Identify which cell holds the provided text, then report its [X, Y] central coordinate. 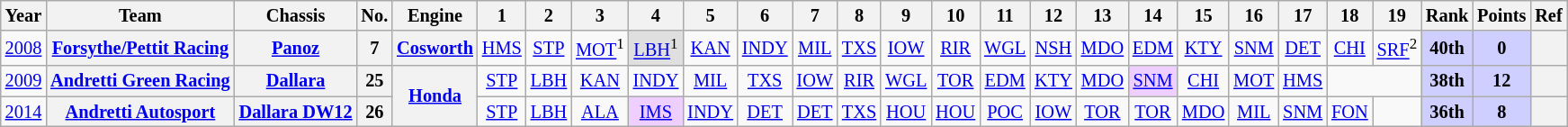
SRF2 [1397, 49]
Ref [1548, 15]
POC [1005, 112]
0 [1501, 49]
NSH [1053, 49]
2014 [23, 112]
Team [140, 15]
17 [1303, 15]
Dallara DW12 [296, 112]
Dallara [296, 81]
Forsythe/Pettit Racing [140, 49]
9 [906, 15]
2009 [23, 81]
6 [765, 15]
Cosworth [435, 49]
38th [1447, 81]
40th [1447, 49]
10 [955, 15]
Andretti Autosport [140, 112]
Andretti Green Racing [140, 81]
19 [1397, 15]
13 [1103, 15]
LBH1 [657, 49]
IMS [657, 112]
16 [1254, 15]
36th [1447, 112]
Panoz [296, 49]
ALA [599, 112]
14 [1153, 15]
1 [502, 15]
15 [1204, 15]
No. [375, 15]
MOT [1254, 81]
2008 [23, 49]
25 [375, 81]
3 [599, 15]
Chassis [296, 15]
Engine [435, 15]
2 [549, 15]
11 [1005, 15]
18 [1349, 15]
Honda [435, 95]
26 [375, 112]
Year [23, 15]
4 [657, 15]
Points [1501, 15]
5 [711, 15]
MOT1 [599, 49]
FON [1349, 112]
Rank [1447, 15]
